Determine the (X, Y) coordinate at the center of the cell enclosing the given text.  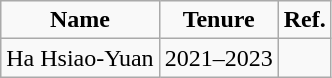
2021–2023 (218, 58)
Ref. (304, 20)
Name (80, 20)
Tenure (218, 20)
Ha Hsiao-Yuan (80, 58)
